From the cell containing the given text, extract its center point as [X, Y] coordinate. 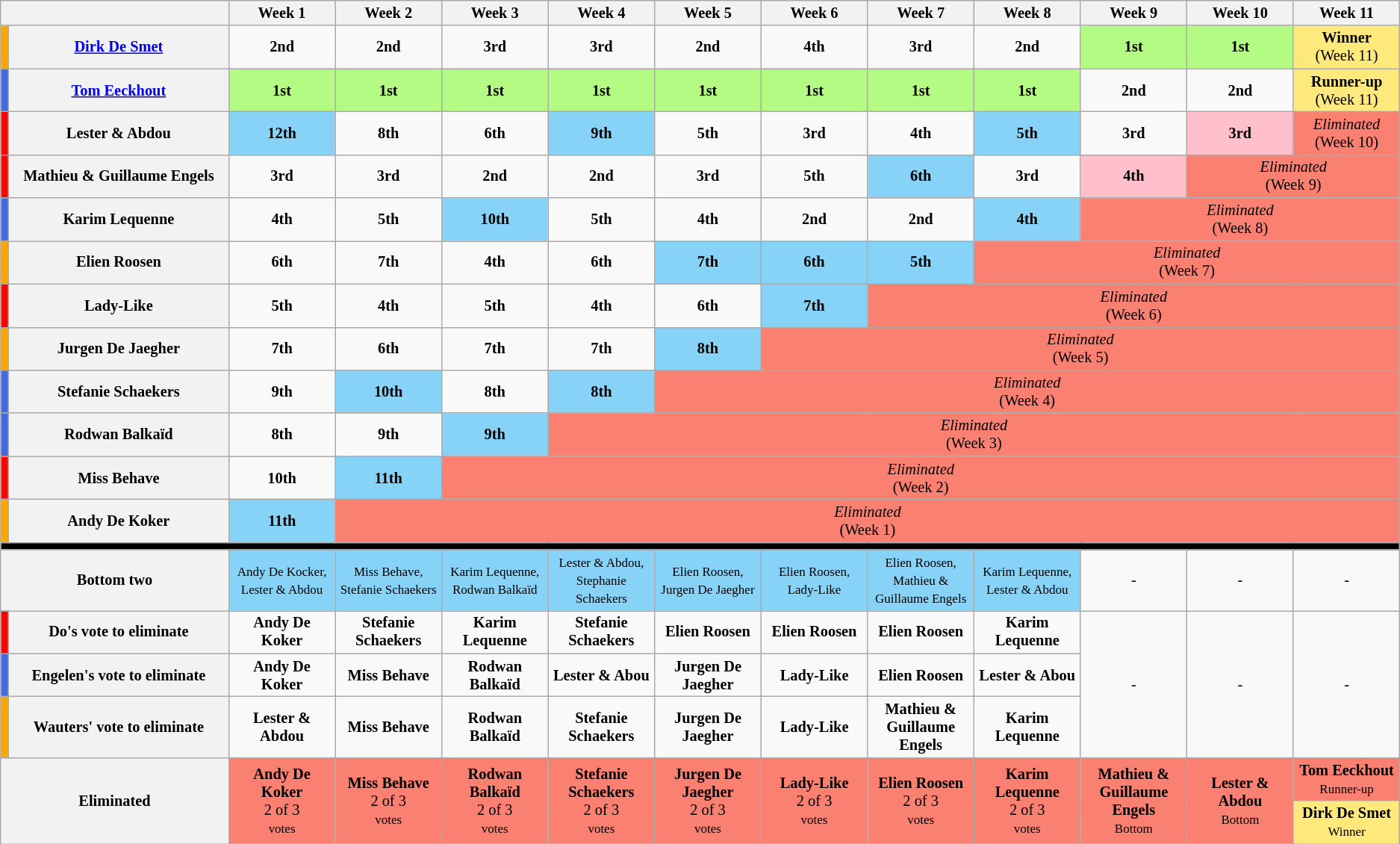
Week 4 [602, 13]
Week 6 [814, 13]
Week 1 [282, 13]
Lester & AbdouBottom [1241, 801]
Elien Roosen,Lady-Like [814, 580]
Lady-Like2 of 3votes [814, 801]
Week 7 [921, 13]
Winner(Week 11) [1347, 47]
Elien Roosen2 of 3votes [921, 801]
Eliminated(Week 5) [1080, 349]
Week 9 [1133, 13]
Week 2 [388, 13]
Engelen's vote to eliminate [118, 675]
Mathieu & Guillaume EngelsBottom [1133, 801]
Rodwan Balkaïd2 of 3votes [494, 801]
Elien Roosen,Jurgen De Jaegher [708, 580]
Runner-up(Week 11) [1347, 90]
Tom EeckhoutRunner-up [1347, 779]
Wauters' vote to eliminate [118, 727]
Eliminated(Week 3) [974, 435]
Karim Lequenne,Lester & Abdou [1027, 580]
Tom Eeckhout [118, 90]
Week 10 [1241, 13]
Eliminated(Week 7) [1186, 262]
Andy De Koker2 of 3votes [282, 801]
12th [282, 133]
Eliminated(Week 9) [1293, 176]
Lester & Abdou,Stephanie Schaekers [602, 580]
Karim Lequenne2 of 3votes [1027, 801]
Week 8 [1027, 13]
Eliminated [115, 801]
Dirk De SmetWinner [1347, 822]
Eliminated(Week 1) [868, 521]
Karim Lequenne,Rodwan Balkaïd [494, 580]
Stefanie Schaekers2 of 3votes [602, 801]
Eliminated(Week 4) [1027, 391]
Dirk De Smet [118, 47]
Do's vote to eliminate [118, 632]
Bottom two [115, 580]
Elien Roosen,Mathieu & Guillaume Engels [921, 580]
Miss Behave2 of 3 votes [388, 801]
Eliminated(Week 2) [920, 478]
Andy De Kocker,Lester & Abdou [282, 580]
Eliminated(Week 6) [1133, 305]
Jurgen De Jaegher2 of 3votes [708, 801]
Eliminated(Week 10) [1347, 133]
Miss Behave,Stefanie Schaekers [388, 580]
Eliminated(Week 8) [1240, 220]
Week 3 [494, 13]
Week 5 [708, 13]
Week 11 [1347, 13]
